Capture the cell that displays the provided text and extract its (X, Y) central coordinate. 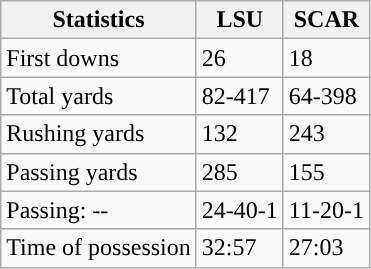
Passing: -- (99, 210)
64-398 (326, 96)
SCAR (326, 20)
285 (240, 172)
LSU (240, 20)
Passing yards (99, 172)
26 (240, 58)
155 (326, 172)
27:03 (326, 248)
24-40-1 (240, 210)
32:57 (240, 248)
243 (326, 134)
Rushing yards (99, 134)
18 (326, 58)
11-20-1 (326, 210)
First downs (99, 58)
Statistics (99, 20)
Time of possession (99, 248)
82-417 (240, 96)
Total yards (99, 96)
132 (240, 134)
